From the cell containing the given text, extract its center point as (X, Y) coordinate. 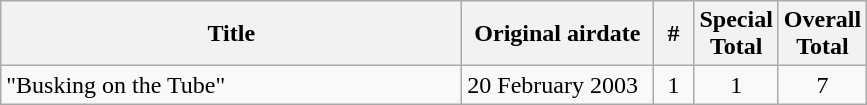
Overall Total (822, 34)
Title (232, 34)
# (674, 34)
Special Total (736, 34)
"Busking on the Tube" (232, 85)
20 February 2003 (558, 85)
7 (822, 85)
Original airdate (558, 34)
